For the text-containing cell, return its midpoint in [X, Y] coordinate format. 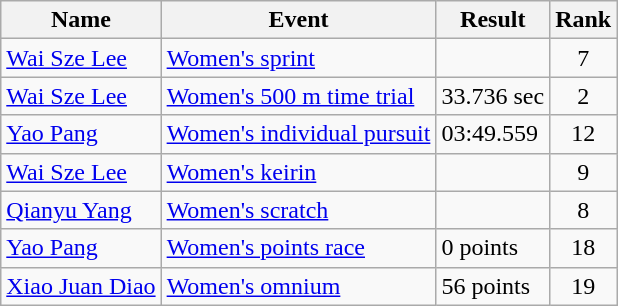
56 points [493, 286]
Qianyu Yang [81, 210]
Women's individual pursuit [298, 134]
33.736 sec [493, 96]
Xiao Juan Diao [81, 286]
7 [584, 58]
Rank [584, 20]
0 points [493, 248]
Women's 500 m time trial [298, 96]
Women's points race [298, 248]
Women's scratch [298, 210]
2 [584, 96]
Women's omnium [298, 286]
Event [298, 20]
8 [584, 210]
Women's sprint [298, 58]
Result [493, 20]
18 [584, 248]
Women's keirin [298, 172]
9 [584, 172]
03:49.559 [493, 134]
12 [584, 134]
19 [584, 286]
Name [81, 20]
